Find where the given text appears and provide that cell's center as (X, Y) coordinate. 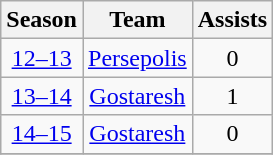
Persepolis (137, 58)
Season (42, 20)
12–13 (42, 58)
Team (137, 20)
14–15 (42, 134)
1 (232, 96)
13–14 (42, 96)
Assists (232, 20)
